Capture the cell that displays the provided text and extract its [X, Y] central coordinate. 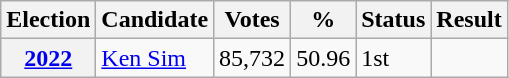
Candidate [155, 20]
1st [394, 58]
2022 [48, 58]
Election [48, 20]
Status [394, 20]
50.96 [324, 58]
Result [469, 20]
Votes [252, 20]
85,732 [252, 58]
% [324, 20]
Ken Sim [155, 58]
